Detect which cell encompasses the target text, then output its [x, y] center coordinate. 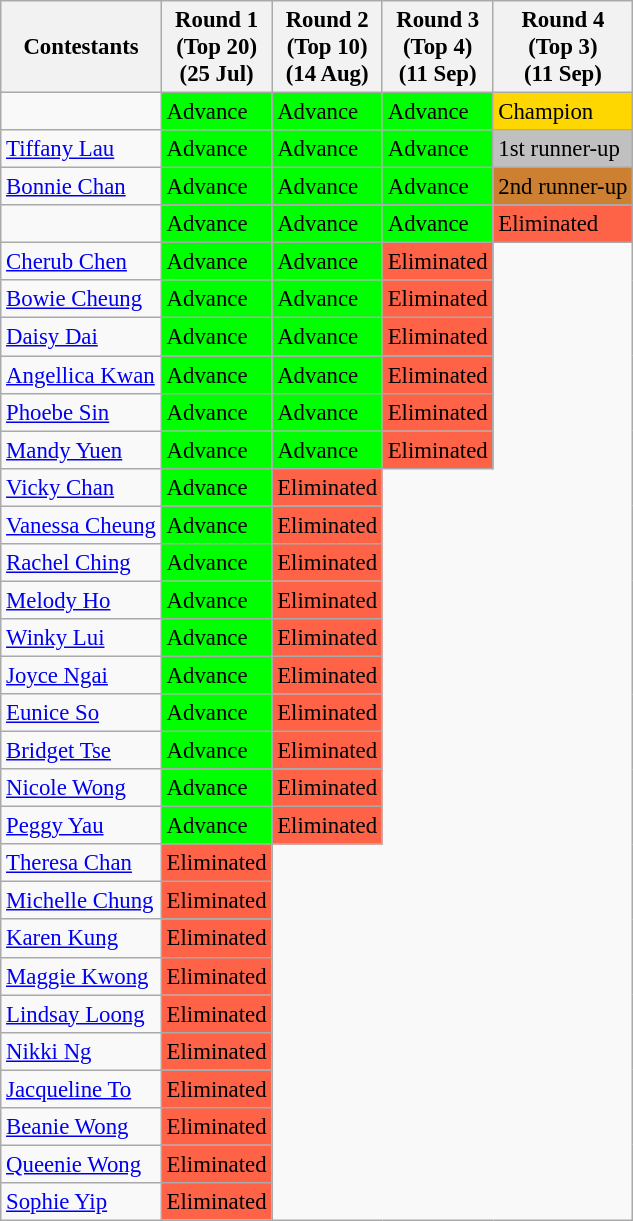
Vanessa Cheung [82, 525]
2nd runner-up [563, 187]
Michelle Chung [82, 901]
Round 3(Top 4)(11 Sep) [438, 47]
Winky Lui [82, 638]
Daisy Dai [82, 337]
Round 2(Top 10)(14 Aug) [328, 47]
Bridget Tse [82, 751]
Tiffany Lau [82, 149]
Round 1 (Top 20)(25 Jul) [216, 47]
Champion [563, 112]
Peggy Yau [82, 826]
Beanie Wong [82, 1127]
Melody Ho [82, 600]
Bowie Cheung [82, 299]
Phoebe Sin [82, 412]
Sophie Yip [82, 1202]
Angellica Kwan [82, 375]
Eunice So [82, 713]
Jacqueline To [82, 1089]
Mandy Yuen [82, 450]
Cherub Chen [82, 262]
Joyce Ngai [82, 675]
Nikki Ng [82, 1051]
Maggie Kwong [82, 976]
Karen Kung [82, 939]
Lindsay Loong [82, 1014]
Queenie Wong [82, 1164]
Nicole Wong [82, 788]
Vicky Chan [82, 487]
1st runner-up [563, 149]
Contestants [82, 47]
Round 4(Top 3)(11 Sep) [563, 47]
Rachel Ching [82, 563]
Theresa Chan [82, 863]
Bonnie Chan [82, 187]
